For the text-containing cell, return its midpoint in [x, y] coordinate format. 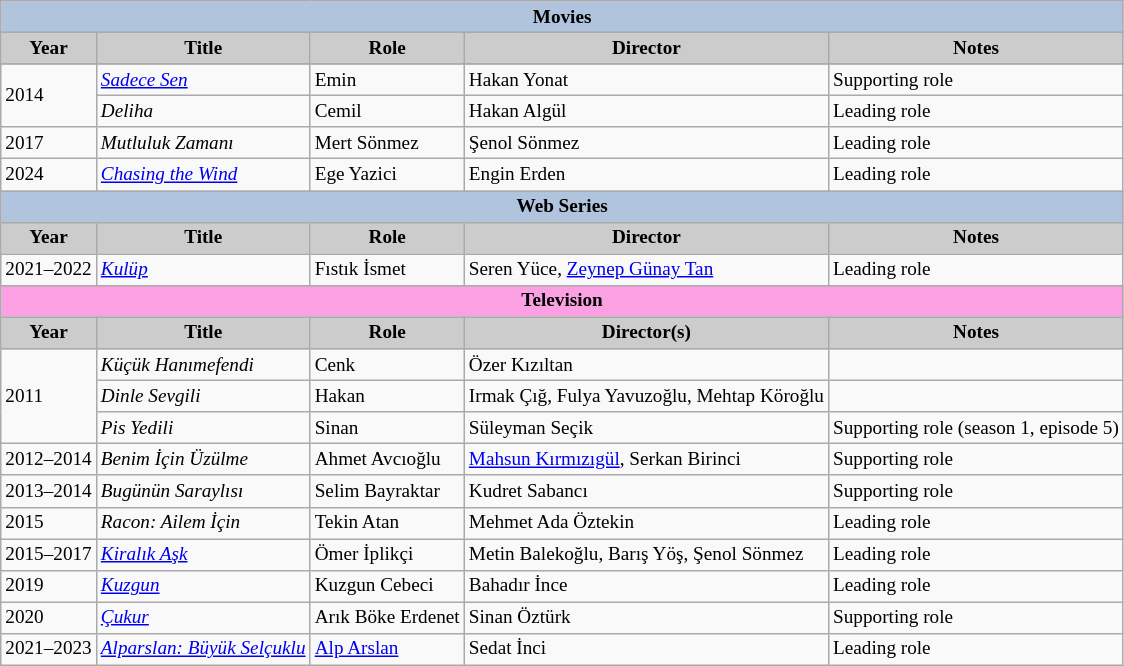
Alp Arslan [387, 649]
Chasing the Wind [203, 175]
Kulüp [203, 270]
Kuzgun [203, 586]
Engin Erden [646, 175]
Çukur [203, 618]
Seren Yüce, Zeynep Günay Tan [646, 270]
Özer Kızıltan [646, 365]
Hakan Algül [646, 111]
Ömer İplikçi [387, 554]
Kudret Sabancı [646, 491]
Küçük Hanımefendi [203, 365]
Şenol Sönmez [646, 143]
2024 [49, 175]
2017 [49, 143]
Hakan [387, 396]
2020 [49, 618]
2021–2022 [49, 270]
Ege Yazici [387, 175]
Emin [387, 80]
2015–2017 [49, 554]
Metin Balekoğlu, Barış Yöş, Şenol Sönmez [646, 554]
Irmak Çığ, Fulya Yavuzoğlu, Mehtap Köroğlu [646, 396]
Mert Sönmez [387, 143]
2012–2014 [49, 460]
Sinan [387, 428]
Bahadır İnce [646, 586]
Mehmet Ada Öztekin [646, 523]
Racon: Ailem İçin [203, 523]
Dinle Sevgili [203, 396]
Sedat İnci [646, 649]
2013–2014 [49, 491]
Cenk [387, 365]
2021–2023 [49, 649]
Kiralık Aşk [203, 554]
Web Series [562, 206]
Supporting role (season 1, episode 5) [976, 428]
Mutluluk Zamanı [203, 143]
Cemil [387, 111]
Benim İçin Üzülme [203, 460]
2011 [49, 396]
Mahsun Kırmızıgül, Serkan Birinci [646, 460]
Arık Böke Erdenet [387, 618]
Bugünün Saraylısı [203, 491]
Sinan Öztürk [646, 618]
Sadece Sen [203, 80]
Süleyman Seçik [646, 428]
Movies [562, 17]
2019 [49, 586]
Television [562, 301]
Tekin Atan [387, 523]
Director(s) [646, 333]
Pis Yedili [203, 428]
Hakan Yonat [646, 80]
2014 [49, 96]
Alparslan: Büyük Selçuklu [203, 649]
Ahmet Avcıoğlu [387, 460]
Fıstık İsmet [387, 270]
2015 [49, 523]
Selim Bayraktar [387, 491]
Kuzgun Cebeci [387, 586]
Deliha [203, 111]
